Identify which cell holds the provided text, then report its (x, y) central coordinate. 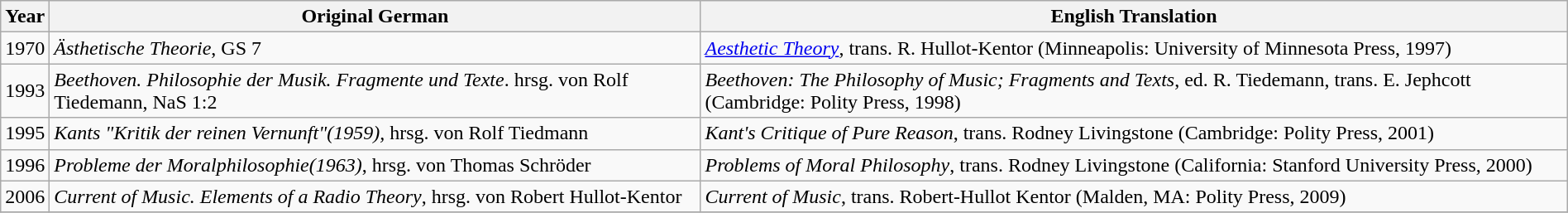
Aesthetic Theory, trans. R. Hullot-Kentor (Minneapolis: University of Minnesota Press, 1997) (1134, 48)
Beethoven: The Philosophy of Music; Fragments and Texts, ed. R. Tiedemann, trans. E. Jephcott (Cambridge: Polity Press, 1998) (1134, 91)
1995 (25, 133)
Probleme der Moralphilosophie(1963), hrsg. von Thomas Schröder (375, 165)
Problems of Moral Philosophy, trans. Rodney Livingstone (California: Stanford University Press, 2000) (1134, 165)
English Translation (1134, 17)
Ästhetische Theorie, GS 7 (375, 48)
1970 (25, 48)
Current of Music, trans. Robert-Hullot Kentor (Malden, MA: Polity Press, 2009) (1134, 196)
Original German (375, 17)
Kants "Kritik der reinen Vernunft"(1959), hrsg. von Rolf Tiedmann (375, 133)
1993 (25, 91)
Year (25, 17)
Beethoven. Philosophie der Musik. Fragmente und Texte. hrsg. von Rolf Tiedemann, NaS 1:2 (375, 91)
Kant's Critique of Pure Reason, trans. Rodney Livingstone (Cambridge: Polity Press, 2001) (1134, 133)
Current of Music. Elements of a Radio Theory, hrsg. von Robert Hullot-Kentor (375, 196)
1996 (25, 165)
2006 (25, 196)
